Locate the cell with the specified text and output its [X, Y] center coordinate. 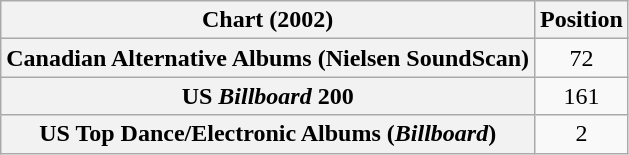
US Top Dance/Electronic Albums (Billboard) [268, 134]
161 [582, 96]
Canadian Alternative Albums (Nielsen SoundScan) [268, 58]
Chart (2002) [268, 20]
2 [582, 134]
72 [582, 58]
Position [582, 20]
US Billboard 200 [268, 96]
